Capture the cell that displays the provided text and extract its (x, y) central coordinate. 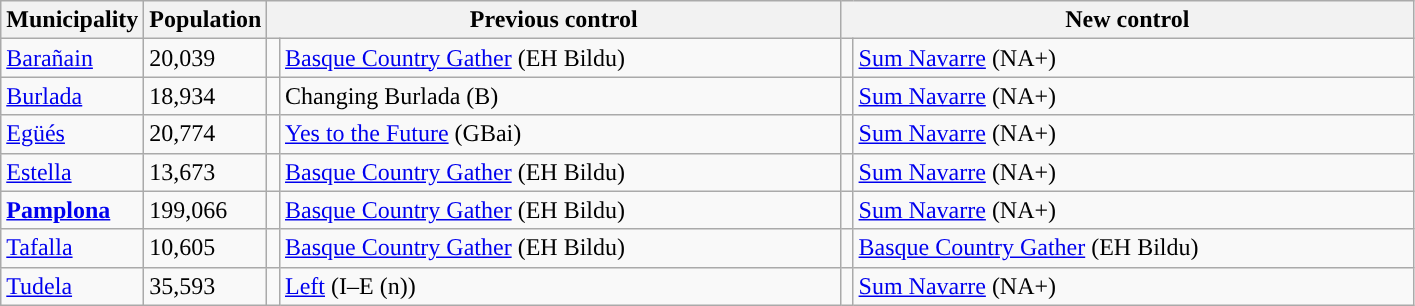
Yes to the Future (GBai) (560, 134)
Municipality (72, 20)
20,039 (206, 58)
Left (I–E (n)) (560, 286)
Tudela (72, 286)
Barañain (72, 58)
Burlada (72, 96)
13,673 (206, 172)
10,605 (206, 248)
20,774 (206, 134)
Estella (72, 172)
35,593 (206, 286)
New control (1127, 20)
Pamplona (72, 210)
18,934 (206, 96)
199,066 (206, 210)
Egüés (72, 134)
Population (206, 20)
Changing Burlada (B) (560, 96)
Previous control (554, 20)
Tafalla (72, 248)
